Return the [x, y] coordinate for the center point of the cell that contains the specified text.  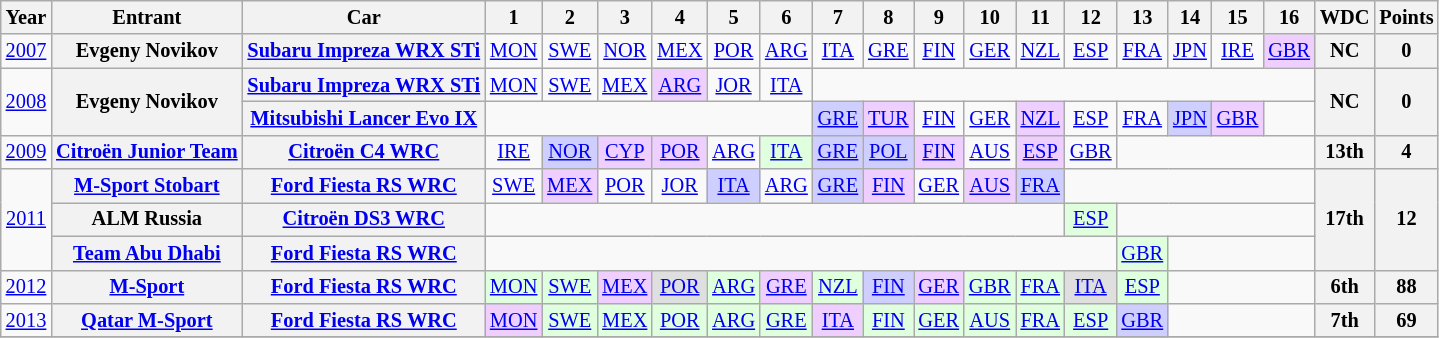
7th [1345, 320]
Year [26, 17]
69 [1406, 320]
Mitsubishi Lancer Evo IX [364, 118]
2013 [26, 320]
2008 [26, 102]
Citroën Junior Team [146, 152]
2007 [26, 51]
15 [1238, 17]
Citroën DS3 WRC [364, 219]
6th [1345, 287]
11 [1040, 17]
WDC [1345, 17]
6 [786, 17]
13th [1345, 152]
7 [838, 17]
CYP [624, 152]
16 [1289, 17]
2011 [26, 220]
2012 [26, 287]
14 [1190, 17]
Car [364, 17]
8 [888, 17]
3 [624, 17]
Citroën C4 WRC [364, 152]
Qatar M-Sport [146, 320]
Team Abu Dhabi [146, 253]
POL [888, 152]
1 [514, 17]
13 [1142, 17]
Entrant [146, 17]
ALM Russia [146, 219]
M-Sport Stobart [146, 186]
TUR [888, 118]
17th [1345, 220]
Points [1406, 17]
5 [734, 17]
M-Sport [146, 287]
9 [939, 17]
10 [990, 17]
2009 [26, 152]
2 [570, 17]
88 [1406, 287]
